Find where the given text appears and provide that cell's center as [x, y] coordinate. 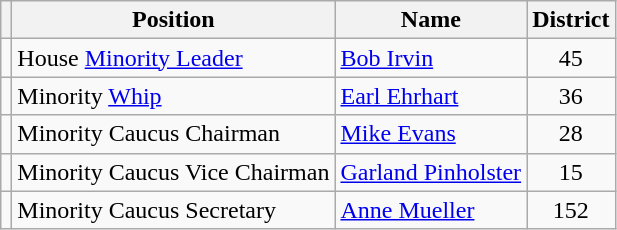
Earl Ehrhart [431, 96]
36 [571, 96]
152 [571, 210]
Garland Pinholster [431, 172]
Minority Whip [174, 96]
House Minority Leader [174, 58]
Minority Caucus Vice Chairman [174, 172]
District [571, 20]
Anne Mueller [431, 210]
45 [571, 58]
Minority Caucus Chairman [174, 134]
Bob Irvin [431, 58]
Minority Caucus Secretary [174, 210]
Name [431, 20]
15 [571, 172]
Position [174, 20]
28 [571, 134]
Mike Evans [431, 134]
